Extract the (X, Y) coordinate from the center of the cell holding the provided text.  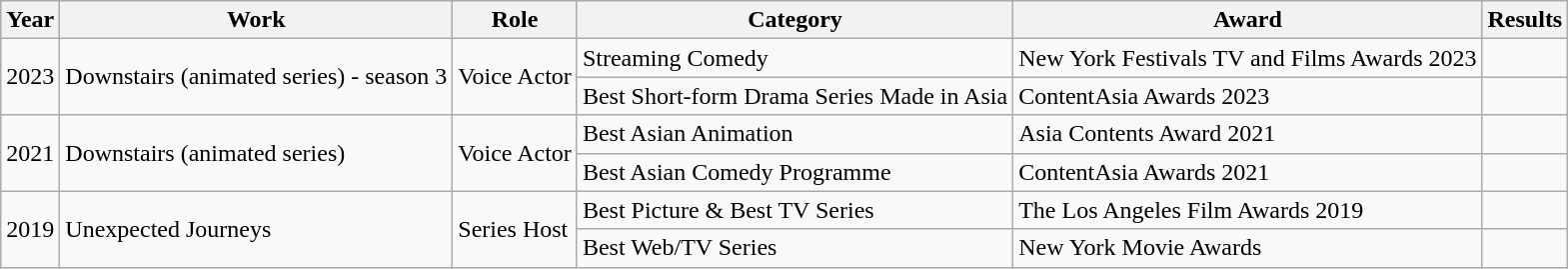
Best Short-form Drama Series Made in Asia (794, 96)
Best Asian Comedy Programme (794, 172)
Work (256, 20)
New York Festivals TV and Films Awards 2023 (1247, 58)
2019 (30, 229)
2021 (30, 153)
Best Picture & Best TV Series (794, 210)
ContentAsia Awards 2021 (1247, 172)
ContentAsia Awards 2023 (1247, 96)
Streaming Comedy (794, 58)
Unexpected Journeys (256, 229)
Series Host (516, 229)
Downstairs (animated series) (256, 153)
Best Asian Animation (794, 134)
Results (1525, 20)
Category (794, 20)
Year (30, 20)
2023 (30, 77)
New York Movie Awards (1247, 248)
Role (516, 20)
Downstairs (animated series) - season 3 (256, 77)
The Los Angeles Film Awards 2019 (1247, 210)
Best Web/TV Series (794, 248)
Award (1247, 20)
Asia Contents Award 2021 (1247, 134)
